Return [X, Y] of the center of cell containing provided text 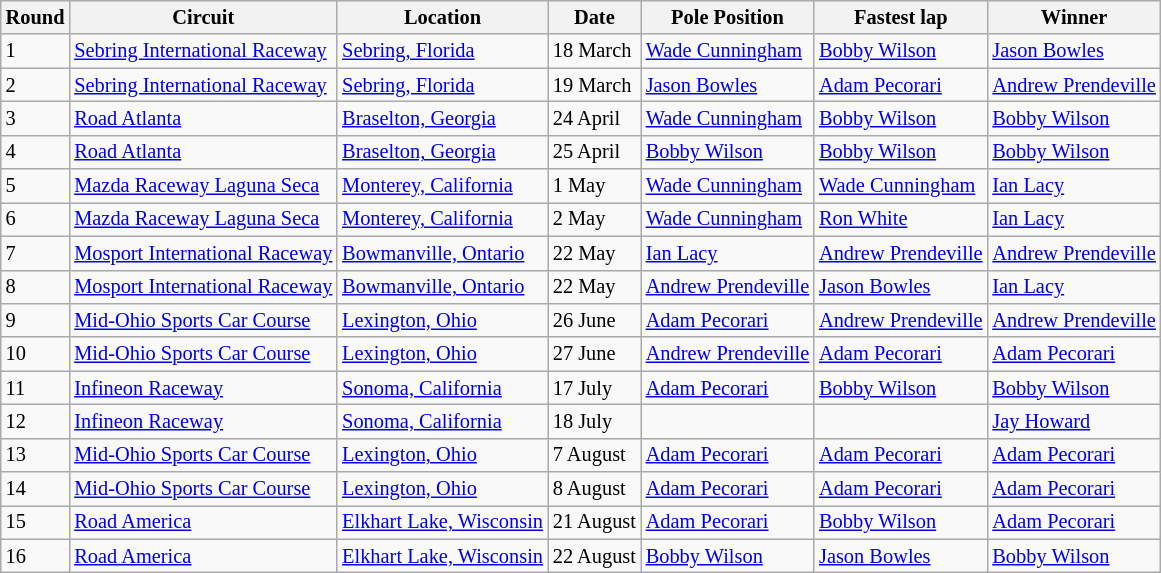
3 [36, 118]
8 [36, 287]
1 [36, 51]
11 [36, 388]
4 [36, 152]
12 [36, 421]
Date [594, 17]
Jay Howard [1074, 421]
27 June [594, 354]
9 [36, 320]
14 [36, 489]
7 [36, 253]
Winner [1074, 17]
1 May [594, 186]
Fastest lap [900, 17]
Location [442, 17]
22 August [594, 556]
5 [36, 186]
Pole Position [728, 17]
19 March [594, 85]
10 [36, 354]
8 August [594, 489]
Round [36, 17]
6 [36, 219]
2 May [594, 219]
18 March [594, 51]
18 July [594, 421]
17 July [594, 388]
16 [36, 556]
13 [36, 455]
26 June [594, 320]
25 April [594, 152]
Ron White [900, 219]
24 April [594, 118]
15 [36, 522]
Circuit [203, 17]
21 August [594, 522]
2 [36, 85]
7 August [594, 455]
